From the cell containing the given text, extract its center point as (X, Y) coordinate. 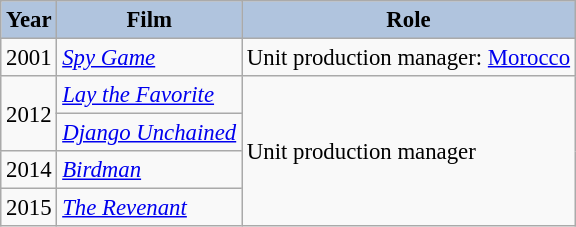
2001 (29, 58)
Birdman (150, 170)
2015 (29, 208)
Role (409, 20)
Unit production manager: Morocco (409, 58)
2014 (29, 170)
Film (150, 20)
Unit production manager (409, 151)
Year (29, 20)
Spy Game (150, 58)
2012 (29, 114)
Lay the Favorite (150, 95)
The Revenant (150, 208)
Django Unchained (150, 133)
